Return (x, y) of the center of cell containing provided text 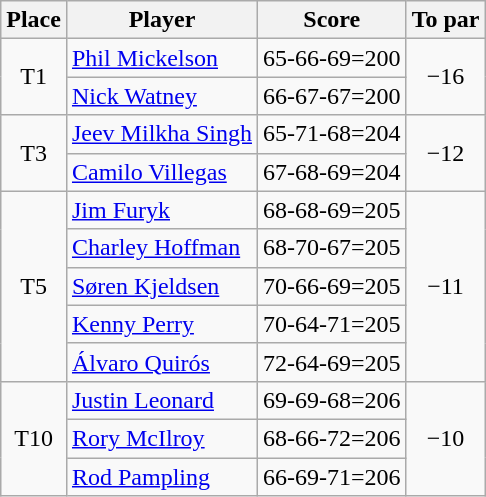
Phil Mickelson (162, 58)
T1 (34, 77)
68-66-72=206 (332, 438)
Nick Watney (162, 96)
Jeev Milkha Singh (162, 134)
70-66-69=205 (332, 286)
69-69-68=206 (332, 400)
−12 (446, 153)
Kenny Perry (162, 324)
−16 (446, 77)
66-69-71=206 (332, 477)
68-70-67=205 (332, 248)
65-71-68=204 (332, 134)
Player (162, 20)
Rory McIlroy (162, 438)
−10 (446, 438)
T10 (34, 438)
68-68-69=205 (332, 210)
Jim Furyk (162, 210)
Søren Kjeldsen (162, 286)
Place (34, 20)
Charley Hoffman (162, 248)
T5 (34, 286)
65-66-69=200 (332, 58)
−11 (446, 286)
Rod Pampling (162, 477)
66-67-67=200 (332, 96)
70-64-71=205 (332, 324)
67-68-69=204 (332, 172)
To par (446, 20)
Justin Leonard (162, 400)
Score (332, 20)
72-64-69=205 (332, 362)
Álvaro Quirós (162, 362)
T3 (34, 153)
Camilo Villegas (162, 172)
